Pinpoint the cell where the given text exists, returning its (X, Y) midpoint coordinate. 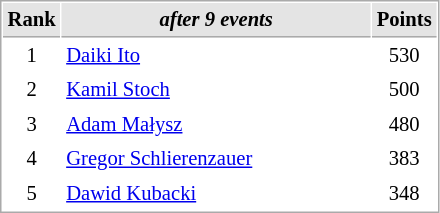
Daiki Ito (216, 56)
Points (404, 20)
500 (404, 90)
Rank (32, 20)
530 (404, 56)
5 (32, 194)
2 (32, 90)
Gregor Schlierenzauer (216, 158)
Adam Małysz (216, 124)
1 (32, 56)
Dawid Kubacki (216, 194)
after 9 events (216, 20)
480 (404, 124)
Kamil Stoch (216, 90)
383 (404, 158)
4 (32, 158)
348 (404, 194)
3 (32, 124)
